Return the [X, Y] coordinate for the center point of the cell that contains the specified text.  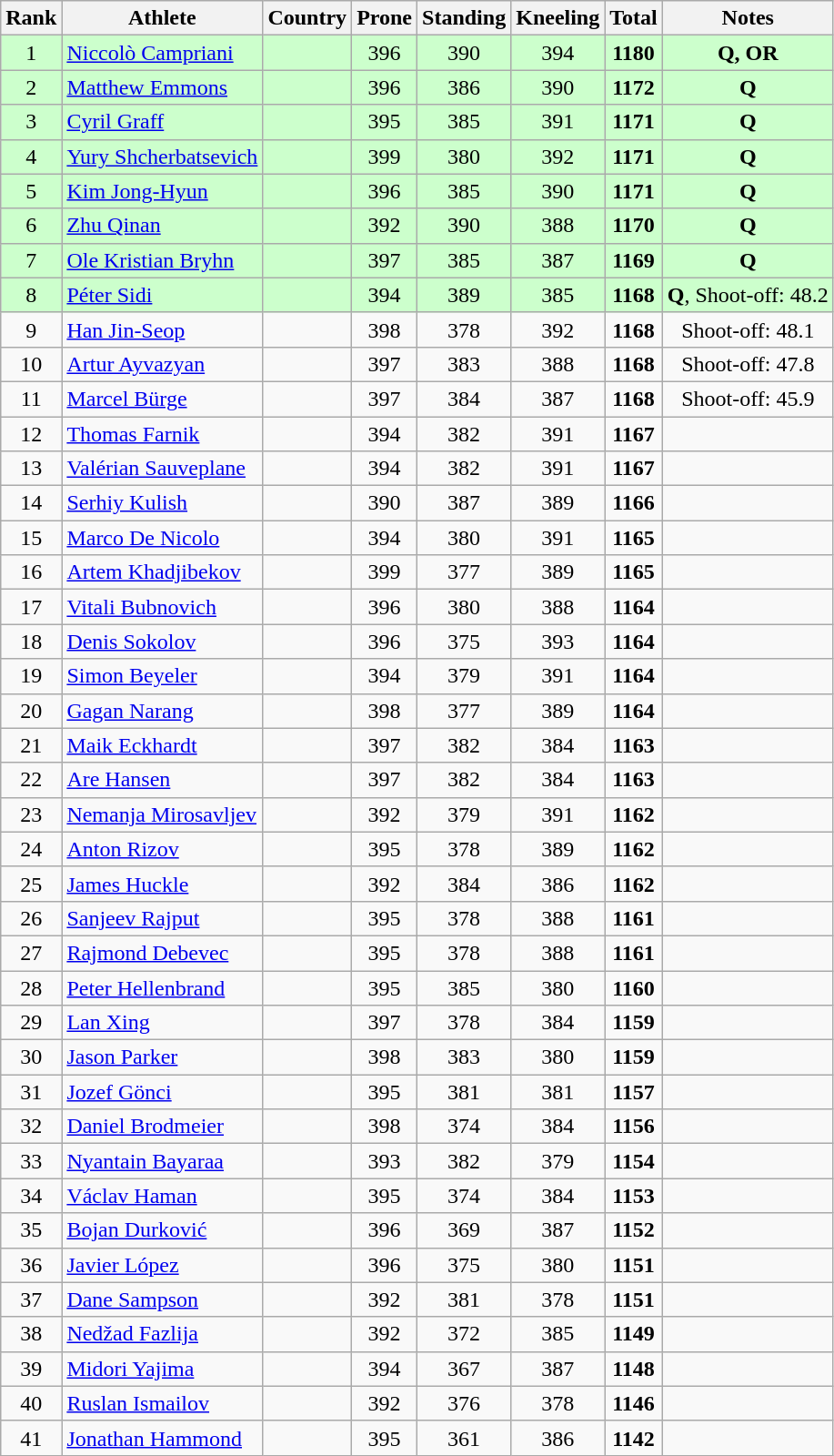
6 [31, 226]
1149 [634, 1334]
Standing [464, 18]
Matthew Emmons [162, 87]
21 [31, 745]
20 [31, 711]
Thomas Farnik [162, 434]
30 [31, 1057]
Zhu Qinan [162, 226]
1172 [634, 87]
1154 [634, 1161]
26 [31, 918]
1153 [634, 1196]
Denis Sokolov [162, 642]
Total [634, 18]
16 [31, 572]
Jozef Gönci [162, 1092]
376 [464, 1403]
27 [31, 953]
Athlete [162, 18]
1157 [634, 1092]
17 [31, 607]
10 [31, 364]
18 [31, 642]
372 [464, 1334]
9 [31, 329]
Daniel Brodmeier [162, 1127]
Yury Shcherbatsevich [162, 157]
22 [31, 780]
2 [31, 87]
Q, Shoot-off: 48.2 [748, 295]
15 [31, 538]
12 [31, 434]
5 [31, 191]
35 [31, 1230]
Notes [748, 18]
Simon Beyeler [162, 676]
Serhiy Kulish [162, 503]
Sanjeev Rajput [162, 918]
Péter Sidi [162, 295]
Are Hansen [162, 780]
Lan Xing [162, 1023]
1 [31, 53]
1146 [634, 1403]
Rajmond Debevec [162, 953]
Valérian Sauveplane [162, 469]
367 [464, 1369]
Maik Eckhardt [162, 745]
Country [307, 18]
Shoot-off: 47.8 [748, 364]
37 [31, 1299]
Peter Hellenbrand [162, 987]
8 [31, 295]
Rank [31, 18]
25 [31, 884]
Cyril Graff [162, 122]
29 [31, 1023]
Vitali Bubnovich [162, 607]
Q, OR [748, 53]
24 [31, 849]
369 [464, 1230]
19 [31, 676]
Dane Sampson [162, 1299]
23 [31, 814]
Midori Yajima [162, 1369]
1148 [634, 1369]
14 [31, 503]
Jason Parker [162, 1057]
31 [31, 1092]
Ole Kristian Bryhn [162, 260]
1156 [634, 1127]
28 [31, 987]
Gagan Narang [162, 711]
36 [31, 1265]
Ruslan Ismailov [162, 1403]
1166 [634, 503]
39 [31, 1369]
Artur Ayvazyan [162, 364]
13 [31, 469]
7 [31, 260]
Shoot-off: 48.1 [748, 329]
38 [31, 1334]
11 [31, 399]
34 [31, 1196]
Nyantain Bayaraa [162, 1161]
James Huckle [162, 884]
Artem Khadjibekov [162, 572]
1152 [634, 1230]
Nemanja Mirosavljev [162, 814]
1180 [634, 53]
32 [31, 1127]
Bojan Durković [162, 1230]
1169 [634, 260]
Nedžad Fazlija [162, 1334]
Niccolò Campriani [162, 53]
4 [31, 157]
Shoot-off: 45.9 [748, 399]
361 [464, 1438]
Marco De Nicolo [162, 538]
Kim Jong-Hyun [162, 191]
Prone [385, 18]
3 [31, 122]
40 [31, 1403]
Marcel Bürge [162, 399]
Kneeling [558, 18]
1142 [634, 1438]
33 [31, 1161]
41 [31, 1438]
Jonathan Hammond [162, 1438]
1160 [634, 987]
Han Jin-Seop [162, 329]
1170 [634, 226]
Anton Rizov [162, 849]
Javier López [162, 1265]
Václav Haman [162, 1196]
